Search for the cell housing the specified text and yield its [x, y] center coordinate. 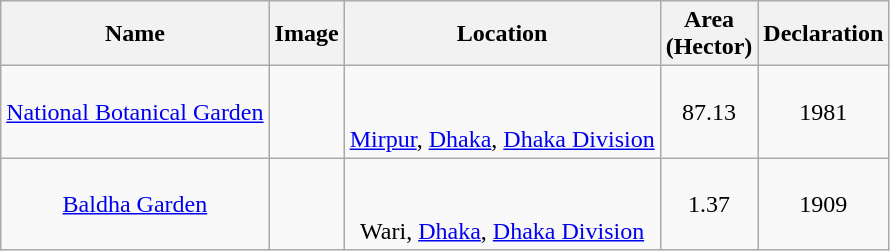
87.13 [709, 112]
Image [306, 34]
1.37 [709, 204]
Name [135, 34]
Area(Hector) [709, 34]
Declaration [824, 34]
1981 [824, 112]
Wari, Dhaka, Dhaka Division [502, 204]
Mirpur, Dhaka, Dhaka Division [502, 112]
Location [502, 34]
1909 [824, 204]
Baldha Garden [135, 204]
National Botanical Garden [135, 112]
